Extract the (x, y) coordinate from the center of the cell holding the provided text.  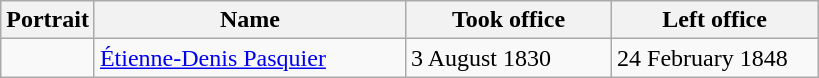
24 February 1848 (715, 58)
Took office (508, 20)
3 August 1830 (508, 58)
Left office (715, 20)
Étienne-Denis Pasquier (250, 58)
Portrait (48, 20)
Name (250, 20)
